Extract the [X, Y] coordinate from the center of the cell holding the provided text.  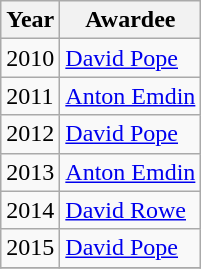
Year [30, 20]
2010 [30, 58]
2011 [30, 96]
Awardee [130, 20]
2013 [30, 172]
2014 [30, 210]
David Rowe [130, 210]
2015 [30, 248]
2012 [30, 134]
